Return (x, y) of the center of cell containing provided text 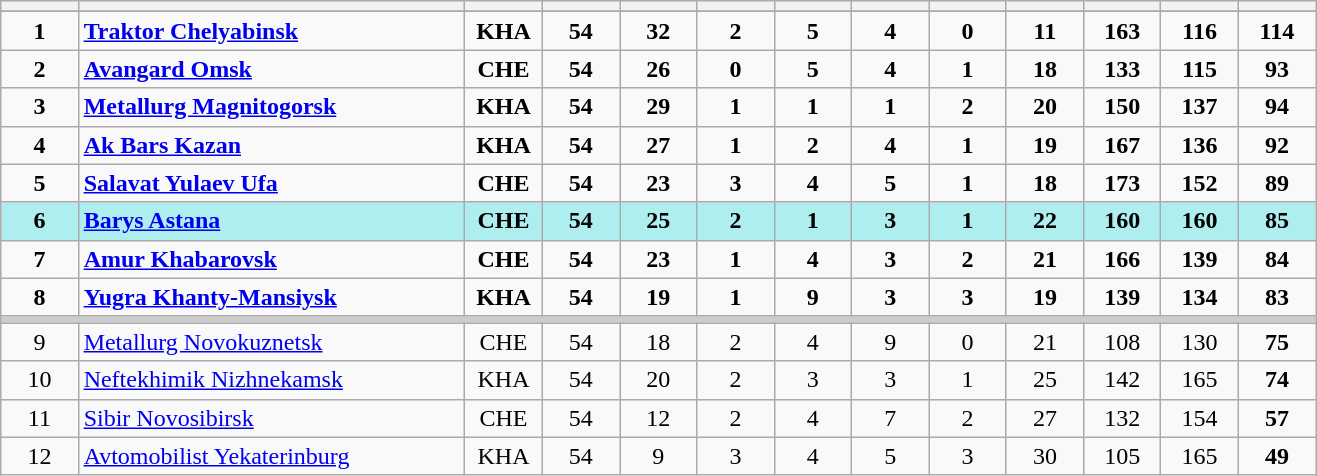
Traktor Chelyabinsk (272, 31)
132 (1122, 418)
22 (1044, 221)
Barys Astana (272, 221)
75 (1276, 342)
Ak Bars Kazan (272, 145)
10 (40, 380)
134 (1200, 297)
85 (1276, 221)
133 (1122, 69)
154 (1200, 418)
8 (40, 297)
84 (1276, 259)
Sibir Novosibirsk (272, 418)
Metallurg Magnitogorsk (272, 107)
130 (1200, 342)
32 (658, 31)
150 (1122, 107)
108 (1122, 342)
26 (658, 69)
Avangard Omsk (272, 69)
166 (1122, 259)
57 (1276, 418)
163 (1122, 31)
94 (1276, 107)
49 (1276, 456)
114 (1276, 31)
136 (1200, 145)
29 (658, 107)
105 (1122, 456)
Neftekhimik Nizhnekamsk (272, 380)
115 (1200, 69)
152 (1200, 183)
74 (1276, 380)
167 (1122, 145)
116 (1200, 31)
Salavat Yulaev Ufa (272, 183)
Amur Khabarovsk (272, 259)
Yugra Khanty-Mansiysk (272, 297)
6 (40, 221)
173 (1122, 183)
93 (1276, 69)
137 (1200, 107)
142 (1122, 380)
30 (1044, 456)
89 (1276, 183)
Metallurg Novokuznetsk (272, 342)
83 (1276, 297)
92 (1276, 145)
Avtomobilist Yekaterinburg (272, 456)
